Locate the cell with the specified text and output its (x, y) center coordinate. 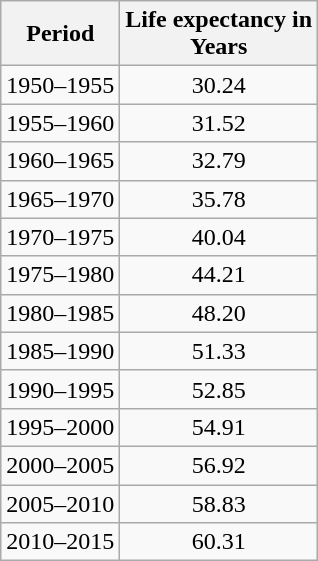
2000–2005 (60, 465)
1960–1965 (60, 161)
40.04 (219, 237)
30.24 (219, 85)
1950–1955 (60, 85)
52.85 (219, 389)
Period (60, 34)
Life expectancy in Years (219, 34)
51.33 (219, 351)
35.78 (219, 199)
1995–2000 (60, 427)
44.21 (219, 275)
1975–1980 (60, 275)
1985–1990 (60, 351)
32.79 (219, 161)
56.92 (219, 465)
2005–2010 (60, 503)
2010–2015 (60, 542)
1970–1975 (60, 237)
1990–1995 (60, 389)
60.31 (219, 542)
1980–1985 (60, 313)
1965–1970 (60, 199)
54.91 (219, 427)
48.20 (219, 313)
31.52 (219, 123)
1955–1960 (60, 123)
58.83 (219, 503)
